Determine the [x, y] coordinate at the center of the cell enclosing the given text.  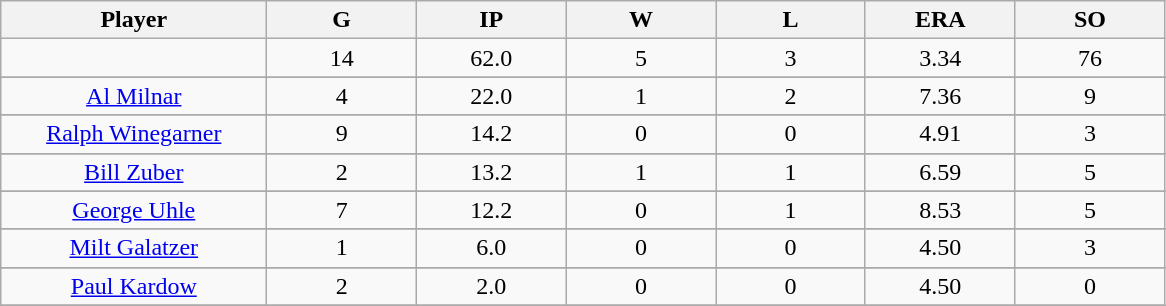
W [641, 20]
4 [342, 96]
14 [342, 58]
ERA [940, 20]
14.2 [491, 134]
IP [491, 20]
7.36 [940, 96]
22.0 [491, 96]
6.59 [940, 172]
76 [1090, 58]
Ralph Winegarner [134, 134]
12.2 [491, 210]
G [342, 20]
7 [342, 210]
Milt Galatzer [134, 248]
Player [134, 20]
SO [1090, 20]
Al Milnar [134, 96]
George Uhle [134, 210]
Paul Kardow [134, 286]
13.2 [491, 172]
8.53 [940, 210]
3.34 [940, 58]
4.91 [940, 134]
6.0 [491, 248]
62.0 [491, 58]
Bill Zuber [134, 172]
L [791, 20]
2.0 [491, 286]
